Identify which cell holds the provided text, then report its [x, y] central coordinate. 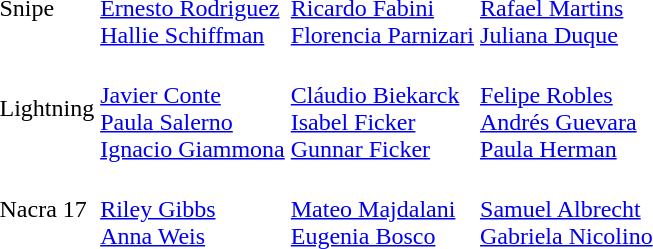
Cláudio BiekarckIsabel FickerGunnar Ficker [382, 108]
Javier ContePaula SalernoIgnacio Giammona [193, 108]
